For the text-containing cell, return its midpoint in [x, y] coordinate format. 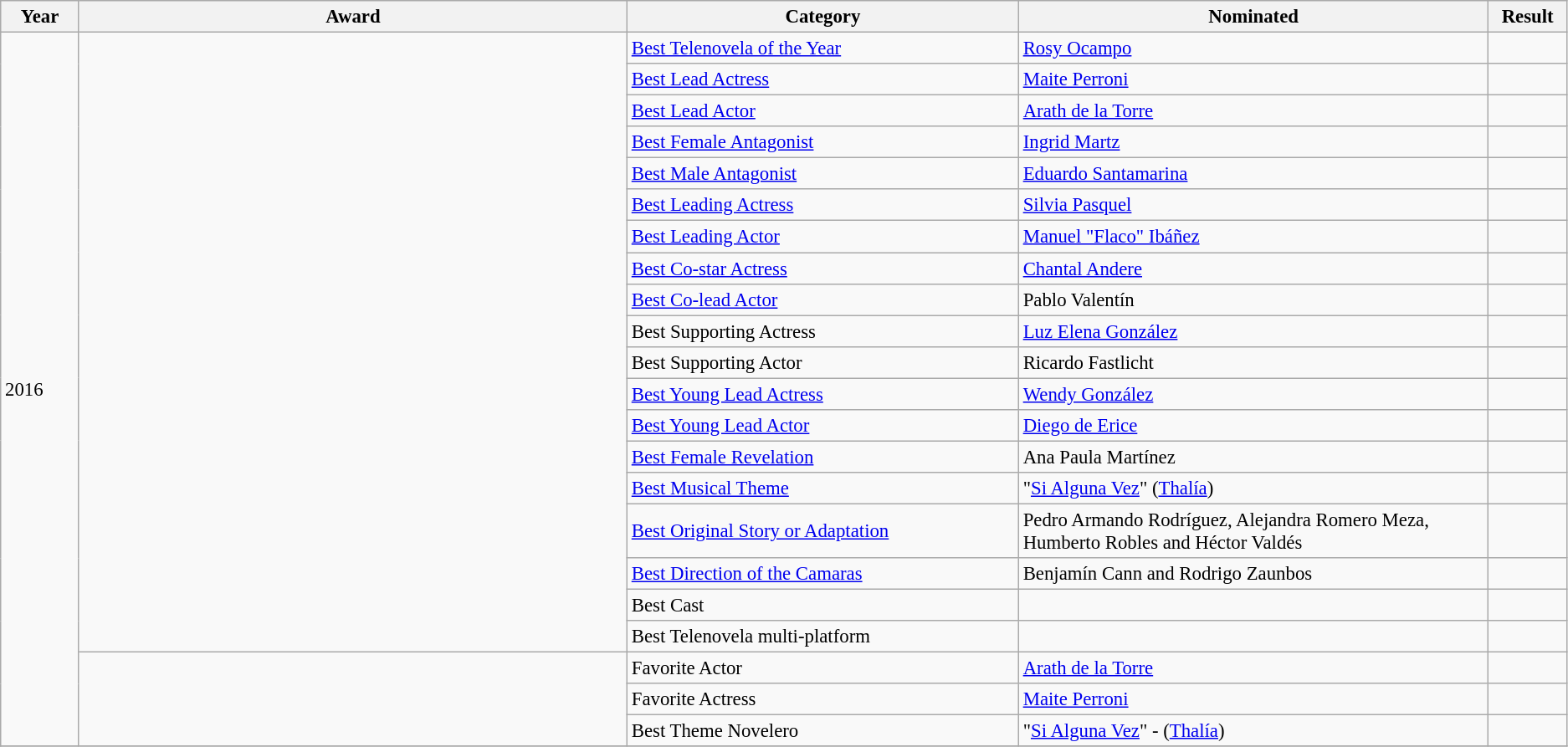
Best Young Lead Actor [822, 426]
Diego de Erice [1253, 426]
Category [822, 17]
Favorite Actress [822, 699]
Best Lead Actor [822, 111]
Best Supporting Actor [822, 362]
Rosy Ocampo [1253, 49]
Best Leading Actor [822, 237]
Ingrid Martz [1253, 142]
Pablo Valentín [1253, 299]
Award [353, 17]
Best Co-star Actress [822, 269]
Best Telenovela of the Year [822, 49]
Best Young Lead Actress [822, 394]
Luz Elena González [1253, 331]
2016 [40, 390]
Best Musical Theme [822, 489]
Best Cast [822, 606]
Best Co-lead Actor [822, 299]
Best Direction of the Camaras [822, 574]
"Si Alguna Vez" (Thalía) [1253, 489]
Best Female Antagonist [822, 142]
Eduardo Santamarina [1253, 174]
Ricardo Fastlicht [1253, 362]
Nominated [1253, 17]
Best Lead Actress [822, 79]
Best Telenovela multi-platform [822, 637]
Pedro Armando Rodríguez, Alejandra Romero Meza, Humberto Robles and Héctor Valdés [1253, 530]
Result [1528, 17]
Best Supporting Actress [822, 331]
Benjamín Cann and Rodrigo Zaunbos [1253, 574]
Best Female Revelation [822, 457]
Silvia Pasquel [1253, 205]
Chantal Andere [1253, 269]
"Si Alguna Vez" - (Thalía) [1253, 731]
Manuel "Flaco" Ibáñez [1253, 237]
Best Leading Actress [822, 205]
Year [40, 17]
Best Theme Novelero [822, 731]
Best Original Story or Adaptation [822, 530]
Best Male Antagonist [822, 174]
Wendy González [1253, 394]
Ana Paula Martínez [1253, 457]
Favorite Actor [822, 668]
